Identify which cell holds the provided text, then report its (X, Y) central coordinate. 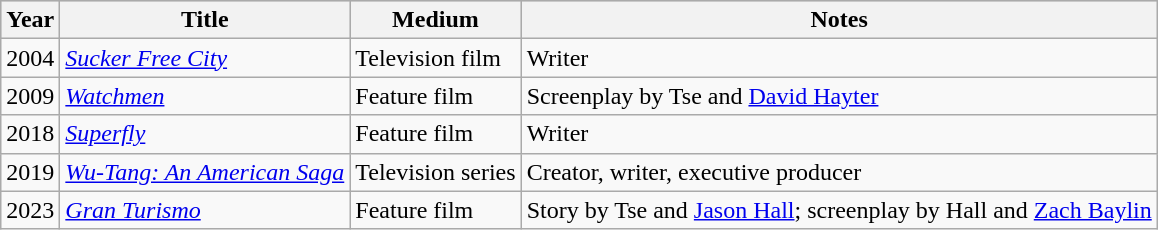
Year (30, 20)
Wu-Tang: An American Saga (205, 172)
Gran Turismo (205, 210)
Story by Tse and Jason Hall; screenplay by Hall and Zach Baylin (839, 210)
Watchmen (205, 96)
Notes (839, 20)
Screenplay by Tse and David Hayter (839, 96)
2009 (30, 96)
Television film (436, 58)
2018 (30, 134)
2004 (30, 58)
Creator, writer, executive producer (839, 172)
Television series (436, 172)
2019 (30, 172)
Medium (436, 20)
Title (205, 20)
2023 (30, 210)
Superfly (205, 134)
Sucker Free City (205, 58)
